Return [X, Y] of the center of cell containing provided text 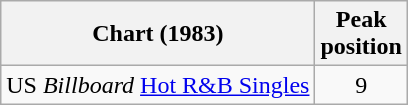
9 [361, 85]
Chart (1983) [158, 34]
US Billboard Hot R&B Singles [158, 85]
Peakposition [361, 34]
